Output the (x, y) coordinate of the center of the cell containing the given text.  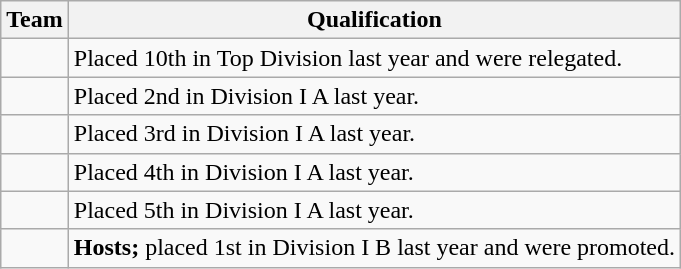
Hosts; placed 1st in Division I B last year and were promoted. (374, 248)
Placed 5th in Division I A last year. (374, 210)
Placed 10th in Top Division last year and were relegated. (374, 58)
Placed 3rd in Division I A last year. (374, 134)
Placed 2nd in Division I A last year. (374, 96)
Team (35, 20)
Qualification (374, 20)
Placed 4th in Division I A last year. (374, 172)
